Find where the given text appears and provide that cell's center as (X, Y) coordinate. 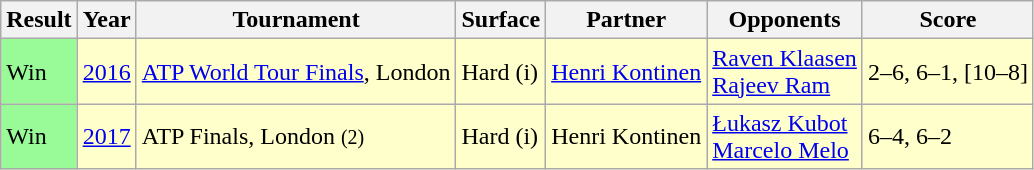
Score (948, 20)
Year (106, 20)
Łukasz Kubot Marcelo Melo (785, 136)
Opponents (785, 20)
Surface (501, 20)
2017 (106, 136)
Raven Klaasen Rajeev Ram (785, 72)
ATP World Tour Finals, London (296, 72)
ATP Finals, London (2) (296, 136)
Tournament (296, 20)
Partner (626, 20)
Result (39, 20)
6–4, 6–2 (948, 136)
2016 (106, 72)
2–6, 6–1, [10–8] (948, 72)
